Find where the given text appears and provide that cell's center as (x, y) coordinate. 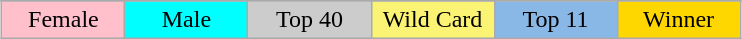
Winner (678, 20)
Male (186, 20)
Female (64, 20)
Top 40 (310, 20)
Top 11 (556, 20)
Wild Card (432, 20)
